Detect which cell encompasses the target text, then output its [X, Y] center coordinate. 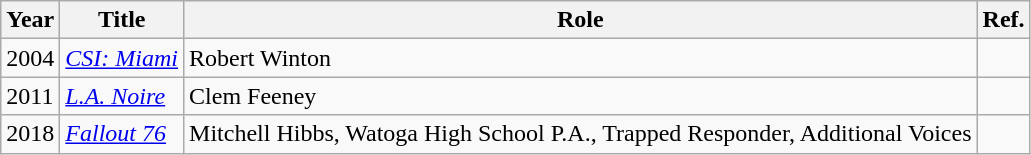
L.A. Noire [122, 96]
2018 [30, 134]
Fallout 76 [122, 134]
Ref. [1004, 20]
Title [122, 20]
Mitchell Hibbs, Watoga High School P.A., Trapped Responder, Additional Voices [581, 134]
Robert Winton [581, 58]
Year [30, 20]
Clem Feeney [581, 96]
CSI: Miami [122, 58]
2004 [30, 58]
Role [581, 20]
2011 [30, 96]
